Locate the cell with the specified text and output its [X, Y] center coordinate. 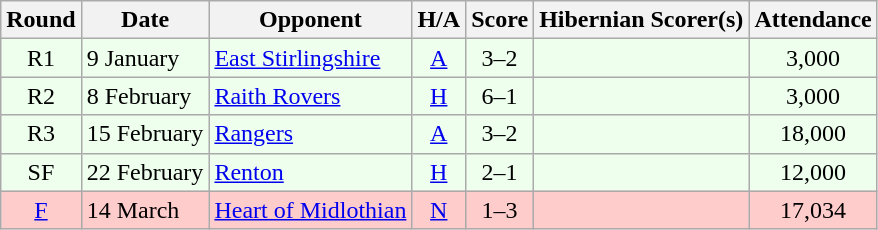
Rangers [310, 134]
N [439, 210]
R1 [41, 58]
14 March [145, 210]
Heart of Midlothian [310, 210]
Renton [310, 172]
1–3 [500, 210]
18,000 [813, 134]
R2 [41, 96]
12,000 [813, 172]
H/A [439, 20]
Round [41, 20]
Raith Rovers [310, 96]
Attendance [813, 20]
15 February [145, 134]
Score [500, 20]
22 February [145, 172]
Date [145, 20]
SF [41, 172]
F [41, 210]
17,034 [813, 210]
9 January [145, 58]
Opponent [310, 20]
Hibernian Scorer(s) [642, 20]
2–1 [500, 172]
6–1 [500, 96]
R3 [41, 134]
8 February [145, 96]
East Stirlingshire [310, 58]
